Extract the (x, y) coordinate from the center of the cell holding the provided text.  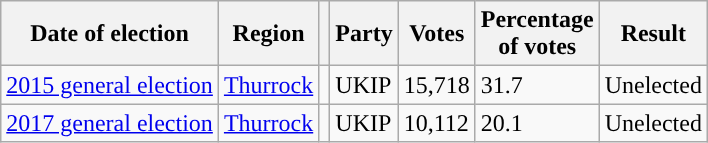
20.1 (537, 123)
Region (268, 34)
Percentageof votes (537, 34)
10,112 (436, 123)
31.7 (537, 85)
Votes (436, 34)
Date of election (110, 34)
2015 general election (110, 85)
Result (653, 34)
2017 general election (110, 123)
15,718 (436, 85)
Party (364, 34)
